Return [x, y] of the center of cell containing provided text 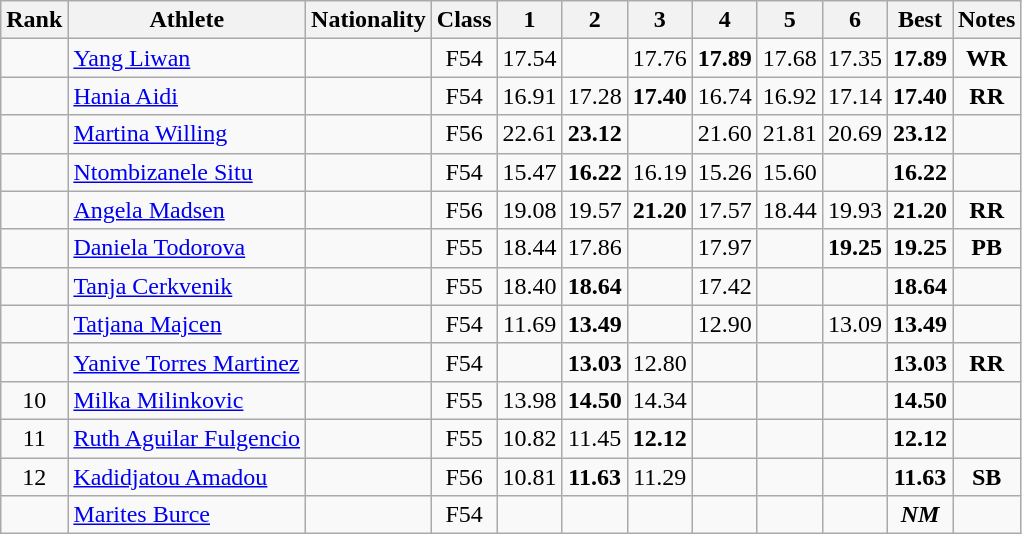
NM [920, 515]
5 [790, 20]
12.80 [660, 362]
11 [34, 438]
17.68 [790, 58]
17.57 [724, 210]
Rank [34, 20]
Yanive Torres Martinez [187, 362]
1 [530, 20]
15.26 [724, 172]
Angela Madsen [187, 210]
22.61 [530, 134]
11.69 [530, 324]
Hania Aidi [187, 96]
Marites Burce [187, 515]
6 [854, 20]
16.19 [660, 172]
PB [986, 248]
21.60 [724, 134]
17.97 [724, 248]
Daniela Todorova [187, 248]
17.42 [724, 286]
21.81 [790, 134]
16.92 [790, 96]
15.47 [530, 172]
Athlete [187, 20]
17.35 [854, 58]
Class [464, 20]
17.14 [854, 96]
Kadidjatou Amadou [187, 477]
SB [986, 477]
Best [920, 20]
19.08 [530, 210]
17.28 [594, 96]
19.57 [594, 210]
10.81 [530, 477]
2 [594, 20]
Ntombizanele Situ [187, 172]
16.91 [530, 96]
Notes [986, 20]
Ruth Aguilar Fulgencio [187, 438]
Yang Liwan [187, 58]
17.54 [530, 58]
12 [34, 477]
11.29 [660, 477]
13.98 [530, 400]
12.90 [724, 324]
10.82 [530, 438]
13.09 [854, 324]
17.76 [660, 58]
Nationality [369, 20]
Tatjana Majcen [187, 324]
11.45 [594, 438]
4 [724, 20]
Martina Willing [187, 134]
16.74 [724, 96]
10 [34, 400]
19.93 [854, 210]
Tanja Cerkvenik [187, 286]
20.69 [854, 134]
Milka Milinkovic [187, 400]
18.40 [530, 286]
3 [660, 20]
17.86 [594, 248]
WR [986, 58]
15.60 [790, 172]
14.34 [660, 400]
